Return the [X, Y] coordinate for the center point of the cell that contains the specified text.  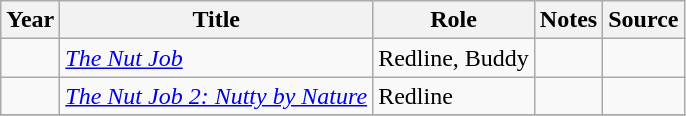
Source [644, 20]
Redline, Buddy [454, 58]
Notes [568, 20]
The Nut Job [216, 58]
Title [216, 20]
The Nut Job 2: Nutty by Nature [216, 96]
Redline [454, 96]
Role [454, 20]
Year [30, 20]
